Output the [x, y] coordinate of the center of the cell containing the given text.  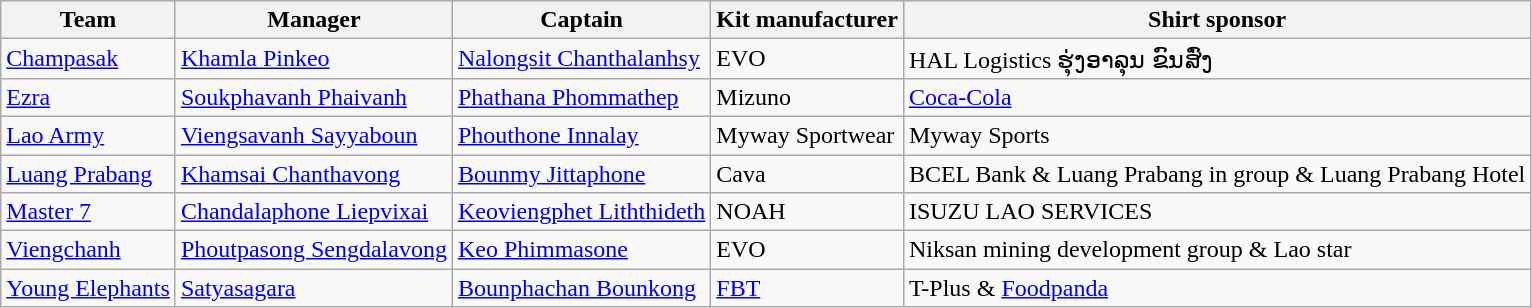
Mizuno [808, 97]
Khamla Pinkeo [314, 59]
Niksan mining development group & Lao star [1216, 250]
FBT [808, 288]
Viengchanh [88, 250]
Champasak [88, 59]
Chandalaphone Liepvixai [314, 212]
HAL Logistics ຮຸ່ງອາລຸນ ຂົນສົ່ງ [1216, 59]
Young Elephants [88, 288]
Shirt sponsor [1216, 20]
Lao Army [88, 135]
Keo Phimmasone [581, 250]
Phathana Phommathep [581, 97]
Kit manufacturer [808, 20]
Phouthone Innalay [581, 135]
Phoutpasong Sengdalavong [314, 250]
Satyasagara [314, 288]
Coca-Cola [1216, 97]
Luang Prabang [88, 173]
Keoviengphet Liththideth [581, 212]
Myway Sportwear [808, 135]
Ezra [88, 97]
ISUZU LAO SERVICES [1216, 212]
BCEL Bank & Luang Prabang in group & Luang Prabang Hotel [1216, 173]
Viengsavanh Sayyaboun [314, 135]
Cava [808, 173]
Soukphavanh Phaivanh [314, 97]
Bounphachan Bounkong [581, 288]
Khamsai Chanthavong [314, 173]
NOAH [808, 212]
T-Plus & Foodpanda [1216, 288]
Captain [581, 20]
Nalongsit Chanthalanhsy [581, 59]
Master 7 [88, 212]
Team [88, 20]
Bounmy Jittaphone [581, 173]
Myway Sports [1216, 135]
Manager [314, 20]
